Identify which cell holds the provided text, then report its (X, Y) central coordinate. 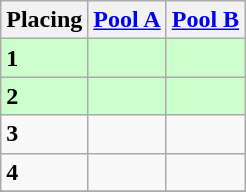
Placing (44, 20)
Pool A (127, 20)
3 (44, 134)
1 (44, 58)
2 (44, 96)
Pool B (205, 20)
4 (44, 172)
